Output the [X, Y] coordinate of the center of the cell containing the given text.  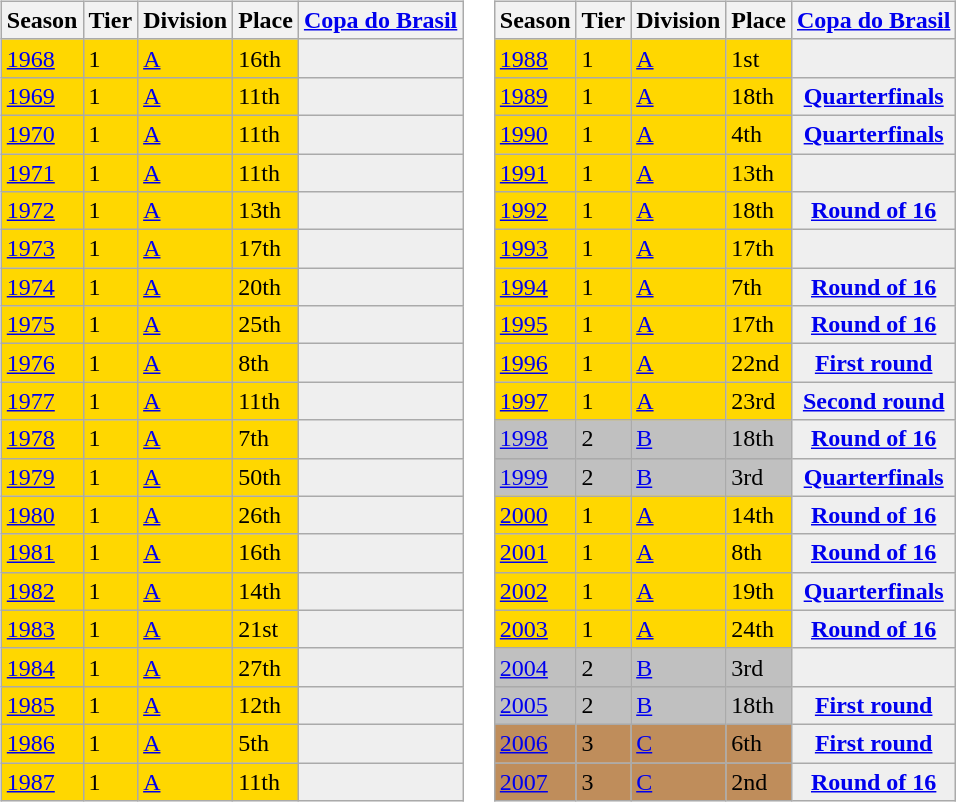
1991 [535, 173]
2001 [535, 553]
1988 [535, 58]
2006 [535, 743]
27th [266, 667]
1984 [42, 667]
1976 [42, 363]
1983 [42, 629]
2002 [535, 591]
1990 [535, 134]
5th [266, 743]
19th [759, 591]
1981 [42, 553]
1st [759, 58]
1986 [42, 743]
1992 [535, 211]
12th [266, 705]
2004 [535, 667]
1985 [42, 705]
1970 [42, 134]
25th [266, 325]
1997 [535, 401]
2nd [759, 781]
22nd [759, 363]
1979 [42, 477]
1980 [42, 515]
1994 [535, 287]
1977 [42, 401]
2007 [535, 781]
1972 [42, 211]
2005 [535, 705]
1978 [42, 439]
1998 [535, 439]
1968 [42, 58]
1969 [42, 96]
1996 [535, 363]
2003 [535, 629]
1973 [42, 249]
2000 [535, 515]
1989 [535, 96]
21st [266, 629]
20th [266, 287]
1982 [42, 591]
1993 [535, 249]
Second round [873, 401]
1987 [42, 781]
26th [266, 515]
23rd [759, 401]
6th [759, 743]
1995 [535, 325]
1974 [42, 287]
50th [266, 477]
24th [759, 629]
1999 [535, 477]
1975 [42, 325]
1971 [42, 173]
4th [759, 134]
